Search for the cell housing the specified text and yield its (x, y) center coordinate. 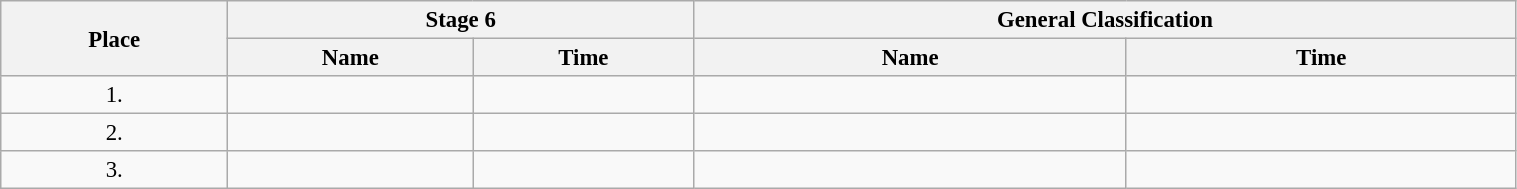
3. (114, 170)
Stage 6 (461, 20)
1. (114, 95)
Place (114, 38)
General Classification (1105, 20)
2. (114, 133)
